Locate the cell with the specified text and output its [X, Y] center coordinate. 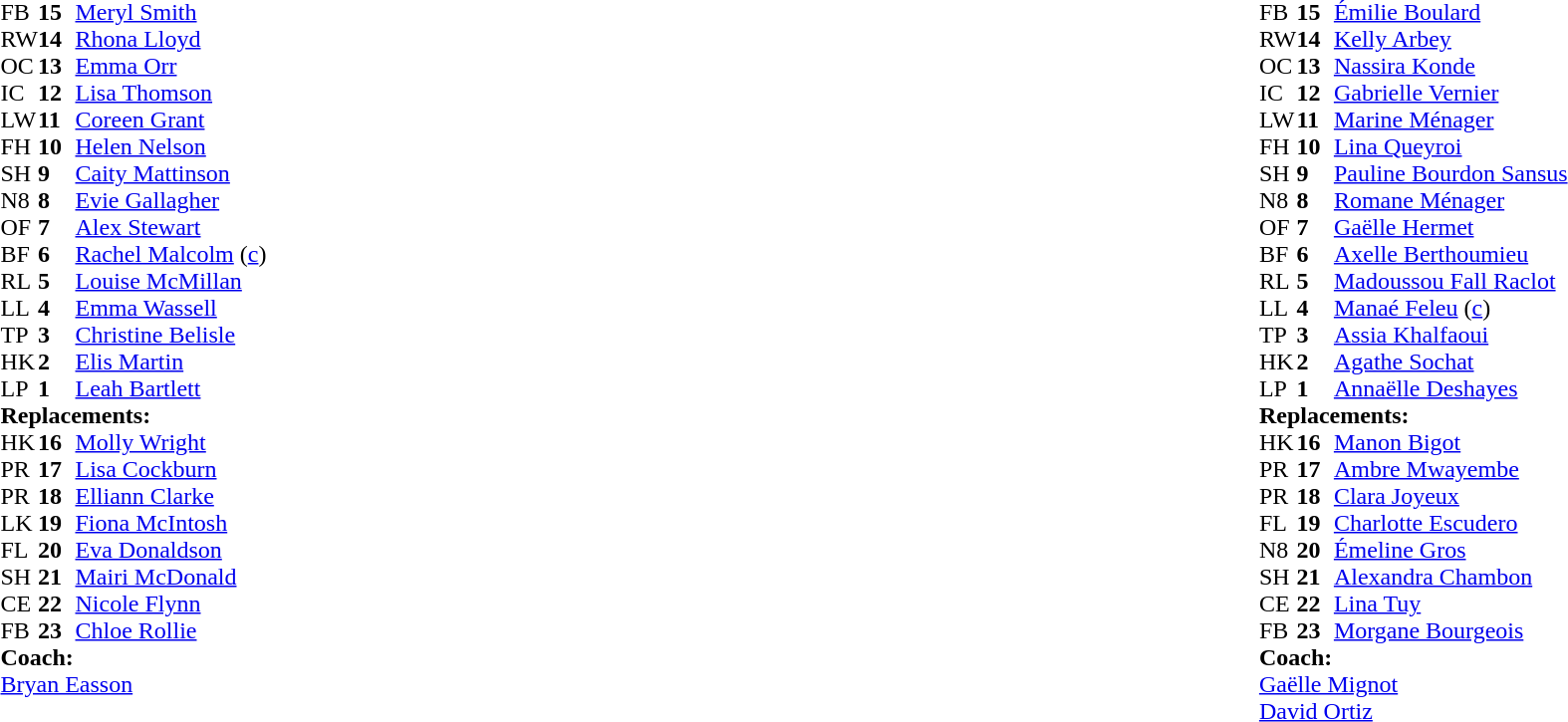
Eva Donaldson [171, 550]
Manon Bigot [1450, 442]
Manaé Feleu (c) [1450, 309]
Gabrielle Vernier [1450, 94]
Axelle Berthoumieu [1450, 255]
Lina Queyroi [1450, 147]
Lina Tuy [1450, 603]
Madoussou Fall Raclot [1450, 281]
Molly Wright [171, 442]
Bryan Easson [133, 685]
Lisa Cockburn [171, 470]
Emma Orr [171, 66]
Rhona Lloyd [171, 40]
Nicole Flynn [171, 603]
Clara Joyeux [1450, 496]
Gaëlle Hermet [1450, 227]
Morgane Bourgeois [1450, 631]
LK [19, 524]
Alexandra Chambon [1450, 578]
Romane Ménager [1450, 201]
Émeline Gros [1450, 550]
Chloe Rollie [171, 631]
Evie Gallagher [171, 201]
Charlotte Escudero [1450, 524]
Helen Nelson [171, 147]
Pauline Bourdon Sansus [1450, 173]
Kelly Arbey [1450, 40]
Elliann Clarke [171, 496]
Ambre Mwayembe [1450, 470]
Louise McMillan [171, 281]
Caity Mattinson [171, 173]
Annaëlle Deshayes [1450, 388]
Rachel Malcolm (c) [171, 255]
Coreen Grant [171, 120]
Christine Belisle [171, 335]
Leah Bartlett [171, 388]
Lisa Thomson [171, 94]
Marine Ménager [1450, 120]
Assia Khalfaoui [1450, 335]
Elis Martin [171, 362]
Nassira Konde [1450, 66]
Alex Stewart [171, 227]
Mairi McDonald [171, 578]
Emma Wassell [171, 309]
Fiona McIntosh [171, 524]
Agathe Sochat [1450, 362]
